Return the [x, y] coordinate for the center point of the cell that contains the specified text.  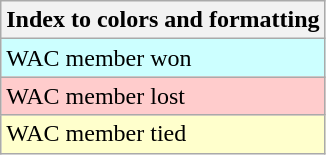
Index to colors and formatting [163, 20]
WAC member lost [163, 96]
WAC member won [163, 58]
WAC member tied [163, 134]
